From the cell containing the given text, extract its center point as [x, y] coordinate. 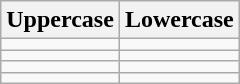
Uppercase [60, 20]
Lowercase [179, 20]
